Return [X, Y] of the center of cell containing provided text 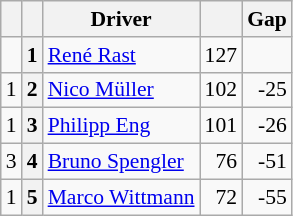
2 [32, 90]
102 [222, 90]
-25 [267, 90]
Driver [122, 19]
Marco Wittmann [122, 197]
Gap [267, 19]
René Rast [122, 55]
-51 [267, 162]
4 [32, 162]
Nico Müller [122, 90]
72 [222, 197]
Philipp Eng [122, 126]
101 [222, 126]
127 [222, 55]
76 [222, 162]
-26 [267, 126]
Bruno Spengler [122, 162]
-55 [267, 197]
5 [32, 197]
